For the text-containing cell, return its midpoint in (x, y) coordinate format. 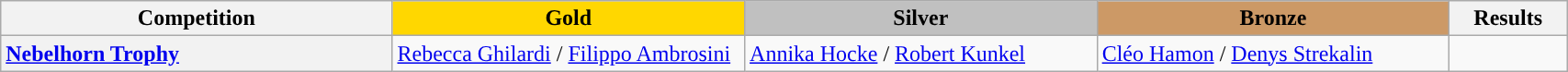
Results (1508, 18)
Annika Hocke / Robert Kunkel (921, 54)
Rebecca Ghilardi / Filippo Ambrosini (569, 54)
Silver (921, 18)
Gold (569, 18)
Competition (197, 18)
Bronze (1273, 18)
Nebelhorn Trophy (197, 54)
Cléo Hamon / Denys Strekalin (1273, 54)
